Pinpoint the cell where the given text exists, returning its (X, Y) midpoint coordinate. 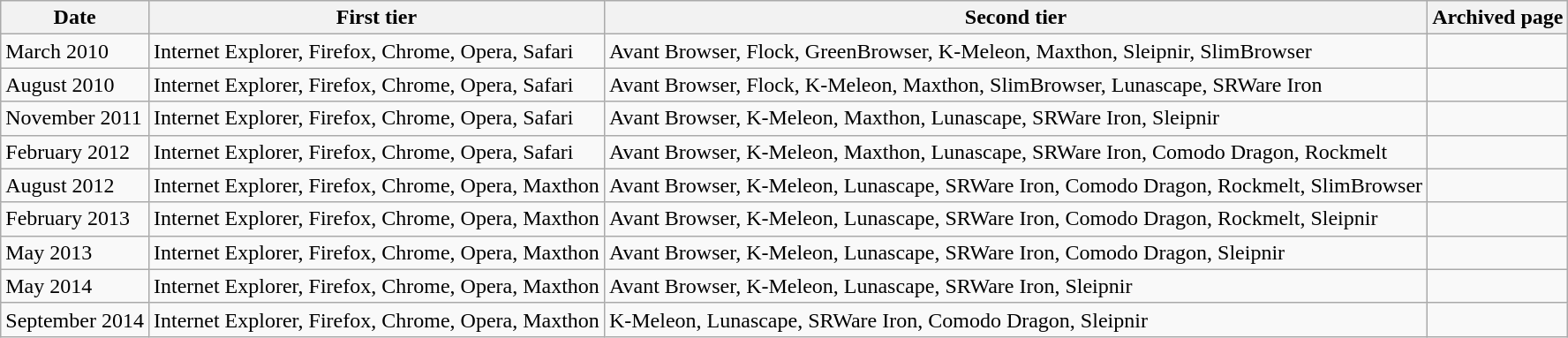
Avant Browser, K-Meleon, Maxthon, Lunascape, SRWare Iron, Sleipnir (1015, 118)
September 2014 (75, 319)
Archived page (1497, 18)
Avant Browser, K-Meleon, Lunascape, SRWare Iron, Comodo Dragon, Sleipnir (1015, 252)
Avant Browser, K-Meleon, Lunascape, SRWare Iron, Comodo Dragon, Rockmelt, Sleipnir (1015, 219)
Avant Browser, K-Meleon, Lunascape, SRWare Iron, Sleipnir (1015, 286)
Second tier (1015, 18)
Date (75, 18)
May 2014 (75, 286)
K-Meleon, Lunascape, SRWare Iron, Comodo Dragon, Sleipnir (1015, 319)
November 2011 (75, 118)
February 2013 (75, 219)
February 2012 (75, 152)
August 2012 (75, 185)
March 2010 (75, 51)
Avant Browser, Flock, K-Meleon, Maxthon, SlimBrowser, Lunascape, SRWare Iron (1015, 85)
Avant Browser, Flock, GreenBrowser, K-Meleon, Maxthon, Sleipnir, SlimBrowser (1015, 51)
First tier (376, 18)
Avant Browser, K-Meleon, Lunascape, SRWare Iron, Comodo Dragon, Rockmelt, SlimBrowser (1015, 185)
August 2010 (75, 85)
Avant Browser, K-Meleon, Maxthon, Lunascape, SRWare Iron, Comodo Dragon, Rockmelt (1015, 152)
May 2013 (75, 252)
